Output the [X, Y] coordinate of the center of the cell containing the given text.  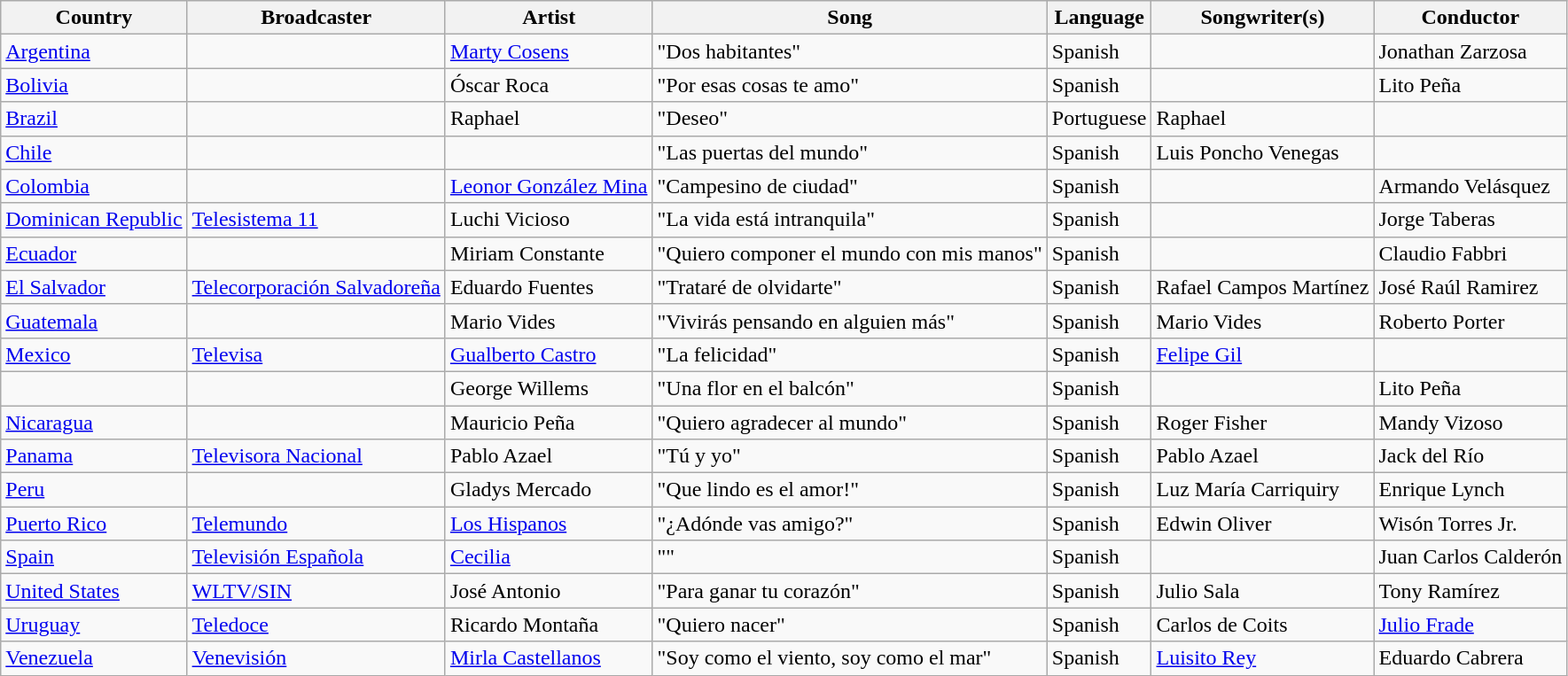
Puerto Rico [94, 524]
Eduardo Fuentes [549, 287]
Brazil [94, 119]
José Raúl Ramirez [1470, 287]
Argentina [94, 51]
"Vivirás pensando en alguien más" [849, 321]
United States [94, 591]
Leonor González Mina [549, 186]
Edwin Oliver [1262, 524]
Bolivia [94, 85]
Claudio Fabbri [1470, 253]
Rafael Campos Martínez [1262, 287]
Dominican Republic [94, 220]
Telesistema 11 [316, 220]
El Salvador [94, 287]
"¿Adónde vas amigo?" [849, 524]
Televisa [316, 354]
Gualberto Castro [549, 354]
Telemundo [316, 524]
Guatemala [94, 321]
Mauricio Peña [549, 423]
Spain [94, 557]
Julio Frade [1470, 625]
Chile [94, 152]
José Antonio [549, 591]
Enrique Lynch [1470, 490]
Óscar Roca [549, 85]
Colombia [94, 186]
Portuguese [1099, 119]
Felipe Gil [1262, 354]
"Quiero agradecer al mundo" [849, 423]
Luisito Rey [1262, 658]
Conductor [1470, 18]
"Tú y yo" [849, 456]
Roger Fisher [1262, 423]
Mexico [94, 354]
Artist [549, 18]
Luis Poncho Venegas [1262, 152]
"Las puertas del mundo" [849, 152]
Roberto Porter [1470, 321]
"Quiero nacer" [849, 625]
Julio Sala [1262, 591]
"Una flor en el balcón" [849, 388]
Jack del Río [1470, 456]
Carlos de Coits [1262, 625]
Broadcaster [316, 18]
WLTV/SIN [316, 591]
"La felicidad" [849, 354]
"Por esas cosas te amo" [849, 85]
Language [1099, 18]
Gladys Mercado [549, 490]
Marty Cosens [549, 51]
Panama [94, 456]
"Deseo" [849, 119]
Ecuador [94, 253]
Song [849, 18]
Jonathan Zarzosa [1470, 51]
Uruguay [94, 625]
Televisora Nacional [316, 456]
Peru [94, 490]
Telecorporación Salvadoreña [316, 287]
Miriam Constante [549, 253]
"Campesino de ciudad" [849, 186]
George Willems [549, 388]
Ricardo Montaña [549, 625]
Juan Carlos Calderón [1470, 557]
Mandy Vizoso [1470, 423]
Wisón Torres Jr. [1470, 524]
"Para ganar tu corazón" [849, 591]
Eduardo Cabrera [1470, 658]
Los Hispanos [549, 524]
Televisión Española [316, 557]
Jorge Taberas [1470, 220]
"Soy como el viento, soy como el mar" [849, 658]
"Que lindo es el amor!" [849, 490]
Mirla Castellanos [549, 658]
"La vida está intranquila" [849, 220]
Teledoce [316, 625]
Armando Velásquez [1470, 186]
"Trataré de olvidarte" [849, 287]
Luz María Carriquiry [1262, 490]
Venevisión [316, 658]
"" [849, 557]
"Dos habitantes" [849, 51]
Nicaragua [94, 423]
"Quiero componer el mundo con mis manos" [849, 253]
Venezuela [94, 658]
Cecilia [549, 557]
Songwriter(s) [1262, 18]
Tony Ramírez [1470, 591]
Luchi Vicioso [549, 220]
Country [94, 18]
